Extract the (X, Y) coordinate from the center of the cell holding the provided text.  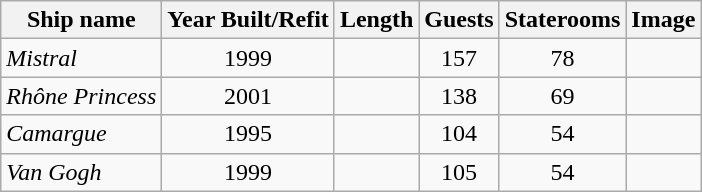
Camargue (82, 134)
69 (562, 96)
Length (376, 20)
2001 (248, 96)
Van Gogh (82, 172)
Mistral (82, 58)
Guests (459, 20)
105 (459, 172)
Year Built/Refit (248, 20)
Image (664, 20)
Rhône Princess (82, 96)
Staterooms (562, 20)
78 (562, 58)
104 (459, 134)
Ship name (82, 20)
138 (459, 96)
157 (459, 58)
1995 (248, 134)
